Locate the cell with the specified text and output its [X, Y] center coordinate. 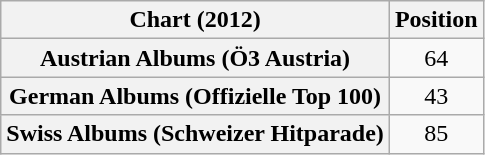
64 [436, 58]
Austrian Albums (Ö3 Austria) [196, 58]
Position [436, 20]
Swiss Albums (Schweizer Hitparade) [196, 134]
85 [436, 134]
43 [436, 96]
Chart (2012) [196, 20]
German Albums (Offizielle Top 100) [196, 96]
